Pinpoint the cell where the given text exists, returning its [X, Y] midpoint coordinate. 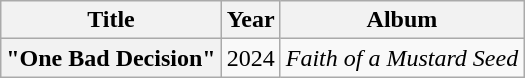
Faith of a Mustard Seed [402, 58]
2024 [250, 58]
Album [402, 20]
Title [111, 20]
"One Bad Decision" [111, 58]
Year [250, 20]
